Capture the cell that displays the provided text and extract its [X, Y] central coordinate. 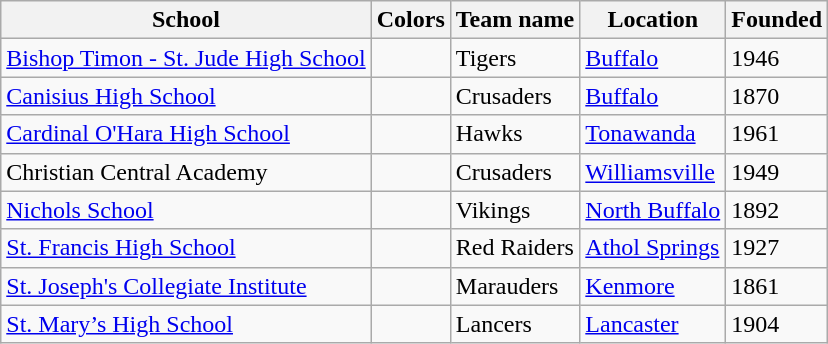
1870 [777, 96]
1861 [777, 286]
1961 [777, 134]
1927 [777, 248]
Lancers [515, 324]
Team name [515, 20]
1946 [777, 58]
Location [653, 20]
1904 [777, 324]
Tigers [515, 58]
Lancaster [653, 324]
1949 [777, 172]
Canisius High School [186, 96]
Tonawanda [653, 134]
Kenmore [653, 286]
Nichols School [186, 210]
Cardinal O'Hara High School [186, 134]
School [186, 20]
Colors [410, 20]
Williamsville [653, 172]
Hawks [515, 134]
Marauders [515, 286]
Bishop Timon - St. Jude High School [186, 58]
St. Mary’s High School [186, 324]
Founded [777, 20]
1892 [777, 210]
Red Raiders [515, 248]
Christian Central Academy [186, 172]
Athol Springs [653, 248]
Vikings [515, 210]
St. Joseph's Collegiate Institute [186, 286]
North Buffalo [653, 210]
St. Francis High School [186, 248]
